Return [X, Y] of the center of cell containing provided text 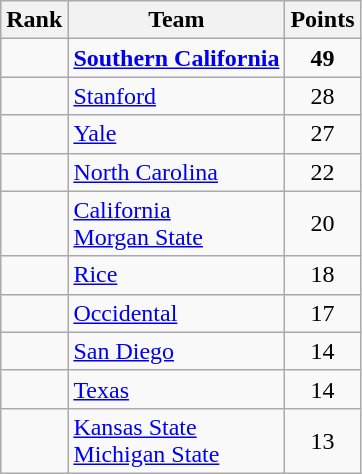
Rank [34, 20]
San Diego [176, 351]
Yale [176, 134]
Points [322, 20]
13 [322, 440]
Stanford [176, 96]
22 [322, 172]
20 [322, 224]
Team [176, 20]
49 [322, 58]
CaliforniaMorgan State [176, 224]
Occidental [176, 313]
17 [322, 313]
Rice [176, 275]
27 [322, 134]
Texas [176, 389]
28 [322, 96]
Kansas StateMichigan State [176, 440]
18 [322, 275]
Southern California [176, 58]
North Carolina [176, 172]
